Find where the given text appears and provide that cell's center as [x, y] coordinate. 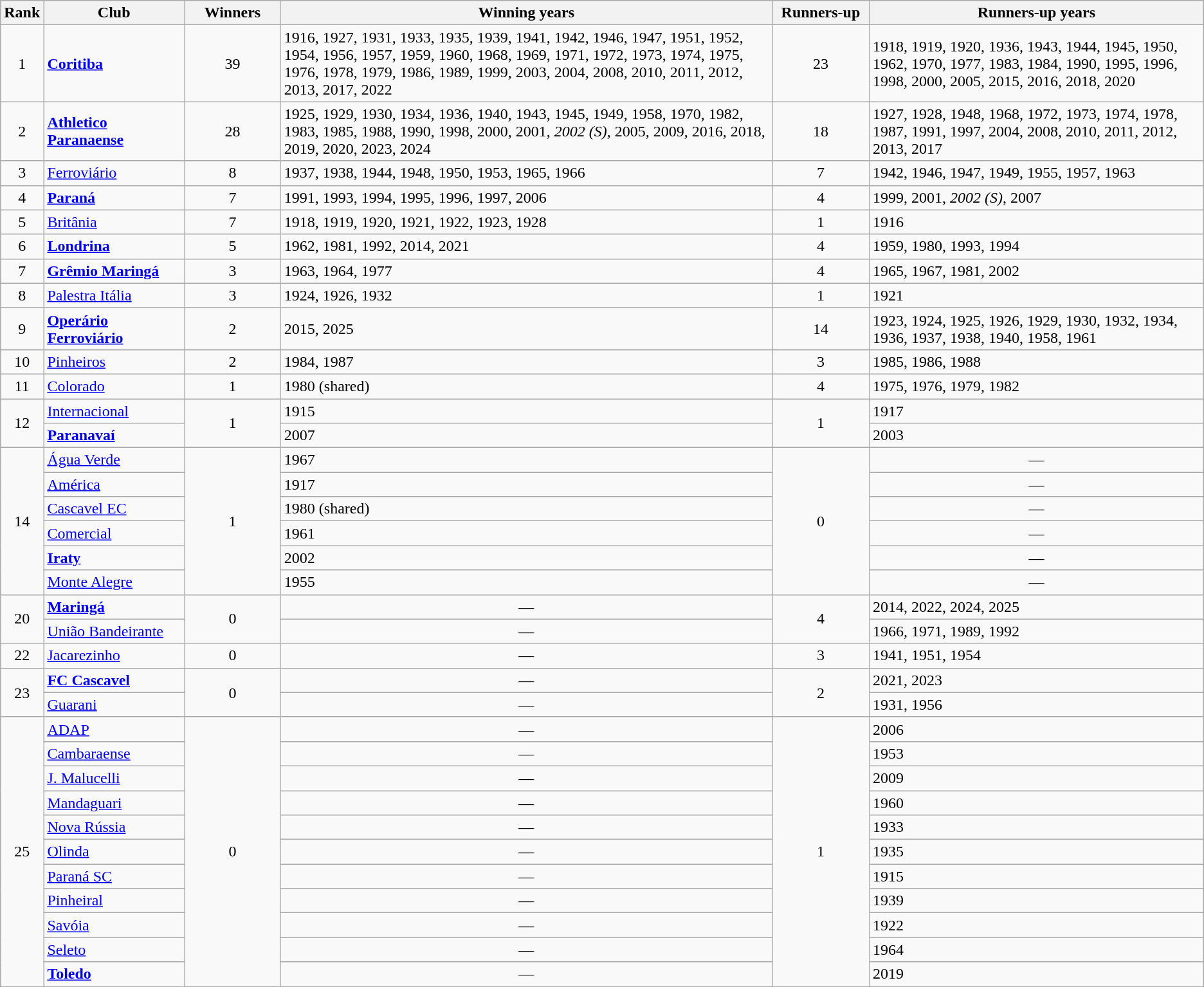
1953 [1037, 753]
J. Malucelli [114, 778]
Runners-up years [1037, 13]
União Bandeirante [114, 631]
22 [22, 656]
Cambaraense [114, 753]
1927, 1928, 1948, 1968, 1972, 1973, 1974, 1978, 1987, 1991, 1997, 2004, 2008, 2010, 2011, 2012, 2013, 2017 [1037, 131]
Iraty [114, 558]
28 [233, 131]
1933 [1037, 827]
2006 [1037, 729]
Paraná [114, 198]
1935 [1037, 852]
1961 [526, 533]
Monte Alegre [114, 582]
1967 [526, 460]
Colorado [114, 386]
Paraná SC [114, 876]
Savóia [114, 925]
1984, 1987 [526, 362]
20 [22, 619]
Ferroviário [114, 173]
1985, 1986, 1988 [1037, 362]
25 [22, 852]
Guarani [114, 705]
1965, 1967, 1981, 2002 [1037, 271]
1918, 1919, 1920, 1936, 1943, 1944, 1945, 1950, 1962, 1970, 1977, 1983, 1984, 1990, 1995, 1996, 1998, 2000, 2005, 2015, 2016, 2018, 2020 [1037, 63]
2002 [526, 558]
12 [22, 423]
2003 [1037, 436]
10 [22, 362]
1931, 1956 [1037, 705]
Runners-up [821, 13]
Winners [233, 13]
1959, 1980, 1993, 1994 [1037, 246]
Jacarezinho [114, 656]
Seleto [114, 950]
11 [22, 386]
Pinheiral [114, 901]
1962, 1981, 1992, 2014, 2021 [526, 246]
1942, 1946, 1947, 1949, 1955, 1957, 1963 [1037, 173]
2007 [526, 436]
Comercial [114, 533]
1955 [526, 582]
1963, 1964, 1977 [526, 271]
1964 [1037, 950]
2019 [1037, 974]
Palestra Itália [114, 295]
FC Cascavel [114, 680]
2009 [1037, 778]
Operário Ferroviário [114, 328]
ADAP [114, 729]
América [114, 484]
Rank [22, 13]
18 [821, 131]
2015, 2025 [526, 328]
Água Verde [114, 460]
Paranavaí [114, 436]
1999, 2001, 2002 (S), 2007 [1037, 198]
1975, 1976, 1979, 1982 [1037, 386]
2021, 2023 [1037, 680]
1966, 1971, 1989, 1992 [1037, 631]
Toledo [114, 974]
Coritiba [114, 63]
9 [22, 328]
2014, 2022, 2024, 2025 [1037, 607]
Maringá [114, 607]
Grêmio Maringá [114, 271]
1937, 1938, 1944, 1948, 1950, 1953, 1965, 1966 [526, 173]
Pinheiros [114, 362]
1916 [1037, 222]
Club [114, 13]
Londrina [114, 246]
Mandaguari [114, 802]
Britânia [114, 222]
1923, 1924, 1925, 1926, 1929, 1930, 1932, 1934, 1936, 1937, 1938, 1940, 1958, 1961 [1037, 328]
Winning years [526, 13]
1921 [1037, 295]
1922 [1037, 925]
1941, 1951, 1954 [1037, 656]
Nova Rússia [114, 827]
1939 [1037, 901]
Athletico Paranaense [114, 131]
Cascavel EC [114, 509]
1918, 1919, 1920, 1921, 1922, 1923, 1928 [526, 222]
6 [22, 246]
Olinda [114, 852]
Internacional [114, 411]
39 [233, 63]
1924, 1926, 1932 [526, 295]
1960 [1037, 802]
1991, 1993, 1994, 1995, 1996, 1997, 2006 [526, 198]
